Identify which cell holds the provided text, then report its (X, Y) central coordinate. 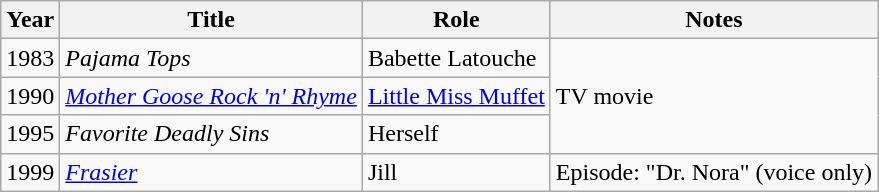
1983 (30, 58)
Babette Latouche (456, 58)
TV movie (714, 96)
Little Miss Muffet (456, 96)
Herself (456, 134)
Role (456, 20)
1995 (30, 134)
Frasier (212, 172)
1999 (30, 172)
1990 (30, 96)
Favorite Deadly Sins (212, 134)
Title (212, 20)
Episode: "Dr. Nora" (voice only) (714, 172)
Notes (714, 20)
Jill (456, 172)
Year (30, 20)
Mother Goose Rock 'n' Rhyme (212, 96)
Pajama Tops (212, 58)
